Find where the given text appears and provide that cell's center as [X, Y] coordinate. 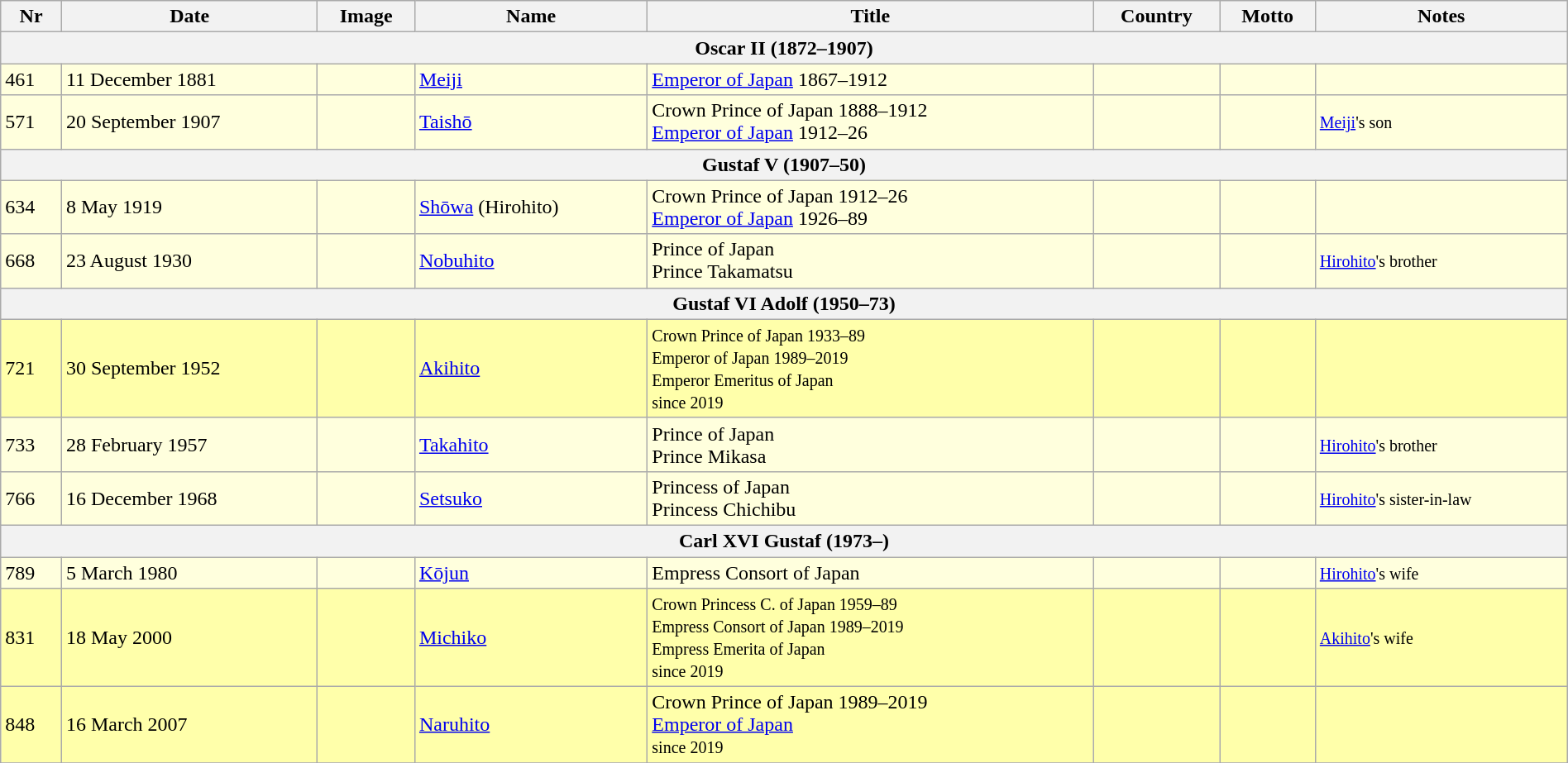
571 [31, 122]
848 [31, 725]
Princess of JapanPrincess Chichibu [870, 498]
Crown Princess C. of Japan 1959–89Empress Consort of Japan 1989–2019 Empress Emerita of Japansince 2019 [870, 638]
Taishō [531, 122]
Kōjun [531, 573]
Gustaf VI Adolf (1950–73) [784, 303]
721 [31, 369]
Crown Prince of Japan 1933–89Emperor of Japan 1989–2019 Emperor Emeritus of Japansince 2019 [870, 369]
Carl XVI Gustaf (1973–) [784, 541]
Prince of JapanPrince Mikasa [870, 445]
Prince of JapanPrince Takamatsu [870, 261]
Crown Prince of Japan 1989–2019 Emperor of Japansince 2019 [870, 725]
Nr [31, 17]
Title [870, 17]
Naruhito [531, 725]
28 February 1957 [189, 445]
Michiko [531, 638]
766 [31, 498]
16 March 2007 [189, 725]
11 December 1881 [189, 79]
Akihito [531, 369]
831 [31, 638]
789 [31, 573]
Hirohito's sister-in-law [1441, 498]
Meiji [531, 79]
Takahito [531, 445]
Motto [1267, 17]
Setsuko [531, 498]
16 December 1968 [189, 498]
668 [31, 261]
Notes [1441, 17]
Meiji's son [1441, 122]
Name [531, 17]
8 May 1919 [189, 207]
Emperor of Japan 1867–1912 [870, 79]
Crown Prince of Japan 1912–26Emperor of Japan 1926–89 [870, 207]
20 September 1907 [189, 122]
Gustaf V (1907–50) [784, 165]
Crown Prince of Japan 1888–1912Emperor of Japan 1912–26 [870, 122]
Image [366, 17]
634 [31, 207]
461 [31, 79]
5 March 1980 [189, 573]
23 August 1930 [189, 261]
Empress Consort of Japan [870, 573]
Shōwa (Hirohito) [531, 207]
Nobuhito [531, 261]
18 May 2000 [189, 638]
Akihito's wife [1441, 638]
Date [189, 17]
733 [31, 445]
Hirohito's wife [1441, 573]
Oscar II (1872–1907) [784, 48]
30 September 1952 [189, 369]
Country [1156, 17]
